Determine the (x, y) coordinate at the center of the cell enclosing the given text.  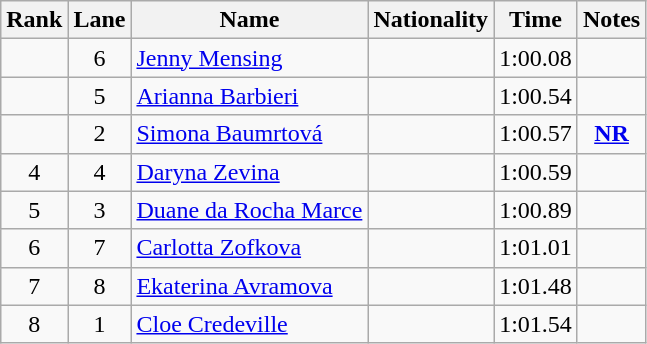
Time (536, 20)
NR (611, 134)
1:00.89 (536, 210)
1:00.59 (536, 172)
1:00.08 (536, 58)
Daryna Zevina (250, 172)
1:01.54 (536, 324)
Notes (611, 20)
Ekaterina Avramova (250, 286)
3 (100, 210)
1:00.57 (536, 134)
Jenny Mensing (250, 58)
Simona Baumrtová (250, 134)
Rank (34, 20)
1:01.01 (536, 248)
Cloe Credeville (250, 324)
1 (100, 324)
Carlotta Zofkova (250, 248)
2 (100, 134)
Name (250, 20)
Duane da Rocha Marce (250, 210)
1:01.48 (536, 286)
Lane (100, 20)
1:00.54 (536, 96)
Nationality (431, 20)
Arianna Barbieri (250, 96)
